Provide the (x, y) coordinate of the cell's center where the given text is located.  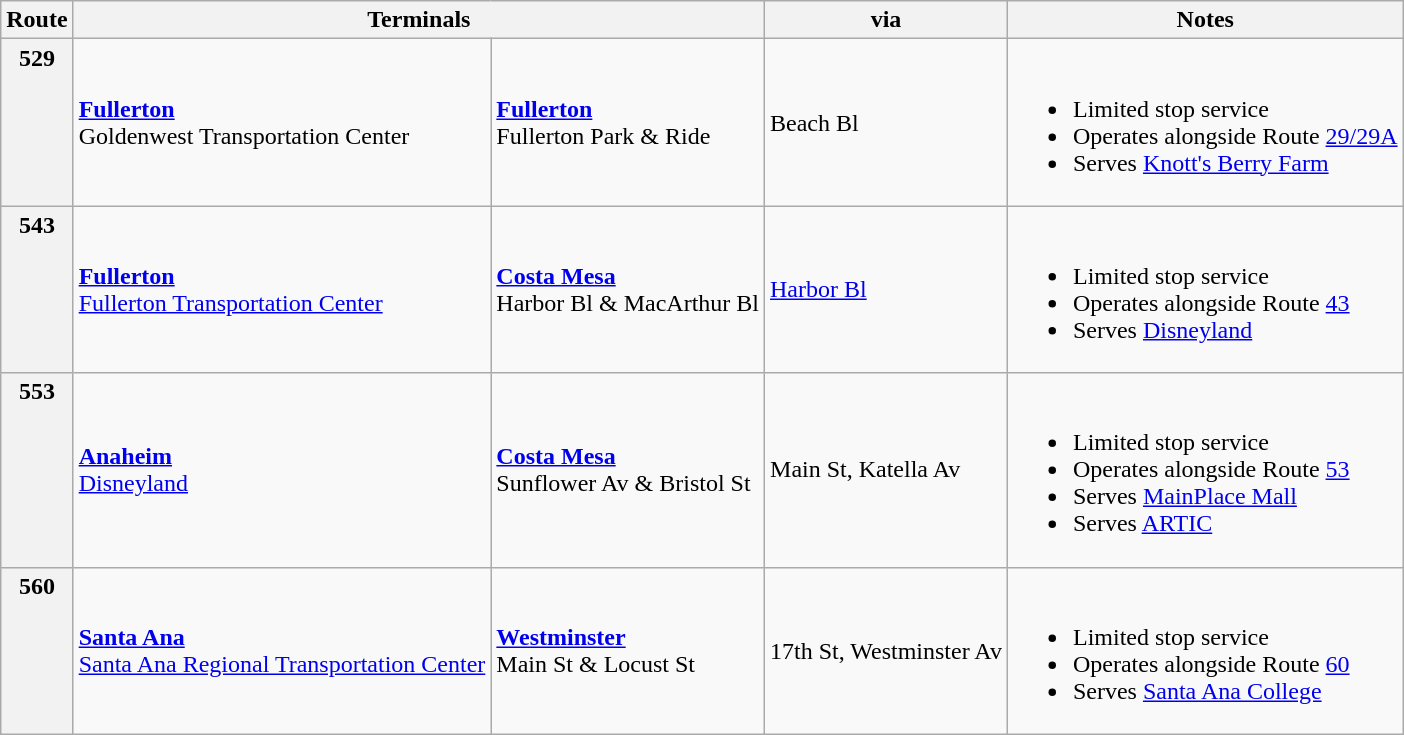
Limited stop serviceOperates alongside Route 53Serves MainPlace MallServes ARTIC (1205, 470)
Santa AnaSanta Ana Regional Transportation Center (282, 650)
via (886, 20)
Terminals (418, 20)
Main St, Katella Av (886, 470)
543 (37, 290)
553 (37, 470)
Limited stop serviceOperates alongside Route 60Serves Santa Ana College (1205, 650)
Beach Bl (886, 122)
Harbor Bl (886, 290)
FullertonFullerton Park & Ride (628, 122)
Costa MesaHarbor Bl & MacArthur Bl (628, 290)
FullertonFullerton Transportation Center (282, 290)
AnaheimDisneyland (282, 470)
Costa MesaSunflower Av & Bristol St (628, 470)
560 (37, 650)
Notes (1205, 20)
529 (37, 122)
17th St, Westminster Av (886, 650)
FullertonGoldenwest Transportation Center (282, 122)
Limited stop serviceOperates alongside Route 43Serves Disneyland (1205, 290)
Route (37, 20)
Limited stop serviceOperates alongside Route 29/29AServes Knott's Berry Farm (1205, 122)
WestminsterMain St & Locust St (628, 650)
